Pinpoint the cell where the given text exists, returning its (X, Y) midpoint coordinate. 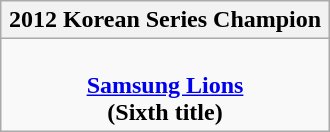
2012 Korean Series Champion (165, 20)
Samsung Lions(Sixth title) (165, 85)
